Scan for the cell matching the given text and deliver its (x, y) coordinate at center. 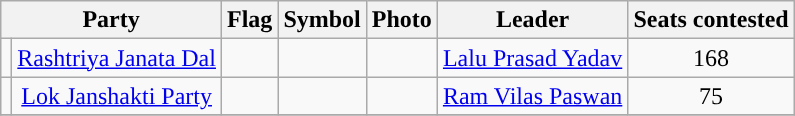
Ram Vilas Paswan (532, 96)
168 (711, 58)
75 (711, 96)
Rashtriya Janata Dal (117, 58)
Lok Janshakti Party (117, 96)
Seats contested (711, 20)
Leader (532, 20)
Photo (402, 20)
Lalu Prasad Yadav (532, 58)
Symbol (322, 20)
Party (112, 20)
Flag (249, 20)
